Return the [x, y] coordinate for the center point of the cell that contains the specified text.  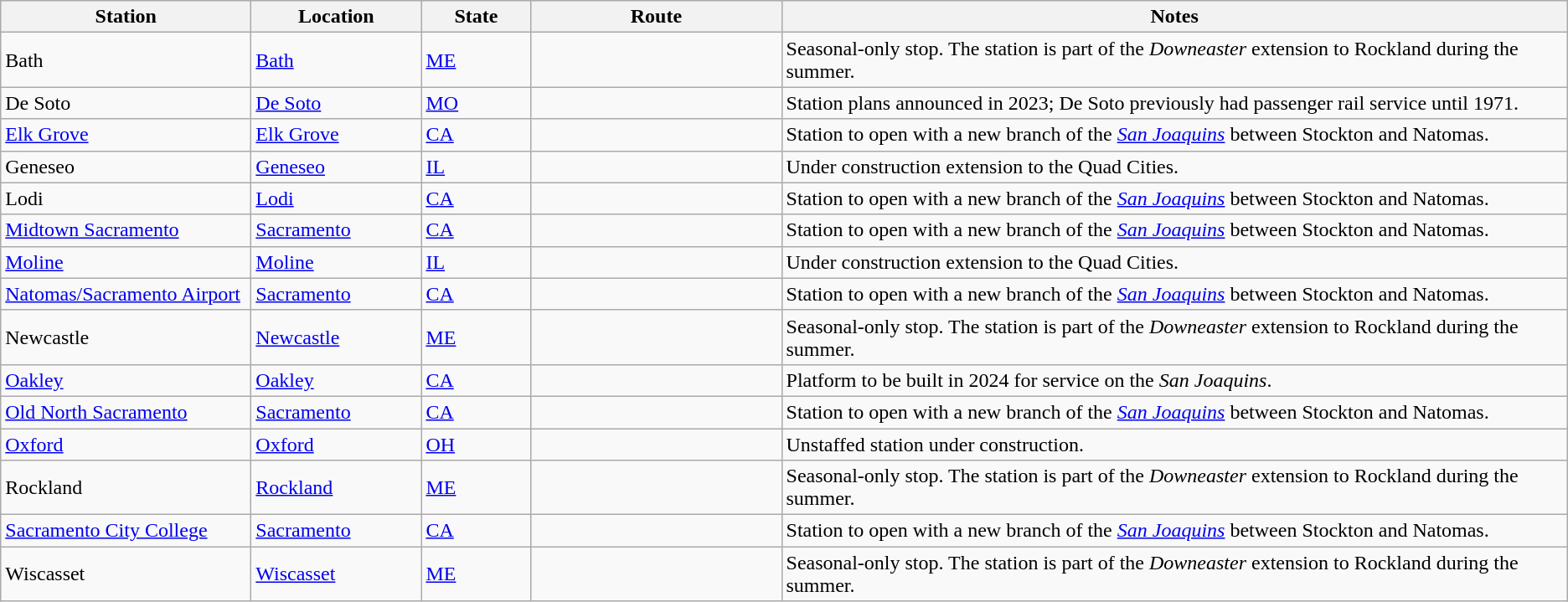
Midtown Sacramento [126, 230]
Station plans announced in 2023; De Soto previously had passenger rail service until 1971. [1174, 103]
Old North Sacramento [126, 412]
State [476, 17]
Location [337, 17]
Unstaffed station under construction. [1174, 445]
MO [476, 103]
Route [657, 17]
Notes [1174, 17]
Platform to be built in 2024 for service on the San Joaquins. [1174, 380]
OH [476, 445]
Station [126, 17]
Natomas/Sacramento Airport [126, 294]
Sacramento City College [126, 531]
